Pinpoint the cell where the given text exists, returning its (x, y) midpoint coordinate. 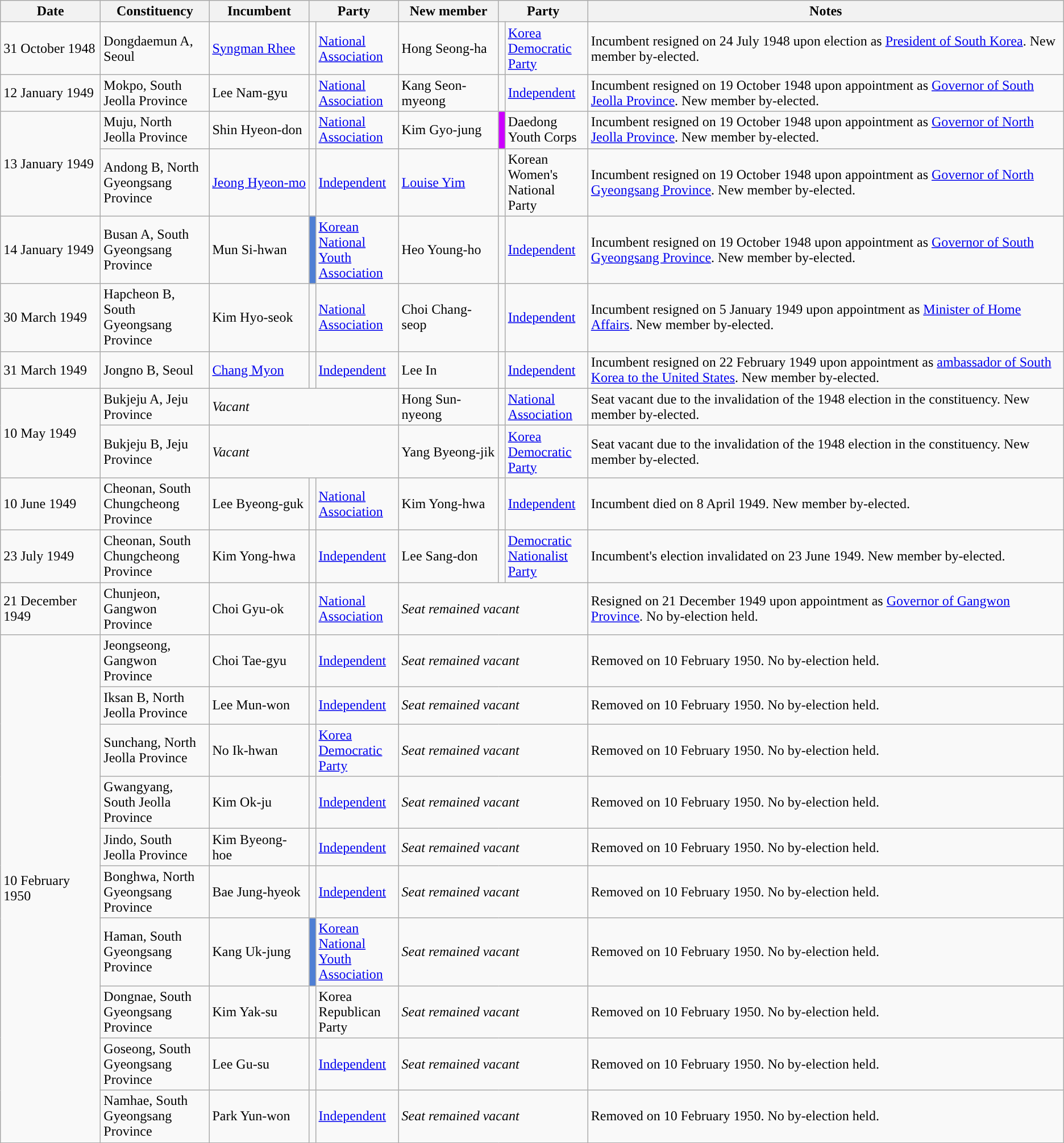
12 January 1949 (51, 93)
Syngman Rhee (259, 48)
Jeongseong, Gangwon Province (155, 661)
Kang Uk-jung (259, 951)
Choi Gyu-ok (259, 608)
Choi Tae-gyu (259, 661)
Jongno B, Seoul (155, 369)
Muju, North Jeolla Province (155, 130)
Mokpo, South Jeolla Province (155, 93)
Bukjeju B, Jeju Province (155, 451)
Mun Si-hwan (259, 250)
Kim Gyo-jung (448, 130)
Dongdaemun A, Seoul (155, 48)
Namhae, South Gyeongsang Province (155, 1116)
Incumbent resigned on 22 February 1949 upon appointment as ambassador of South Korea to the United States. New member by-elected. (825, 369)
Incumbent died on 8 April 1949. New member by-elected. (825, 504)
Democratic Nationalist Party (546, 556)
Yang Byeong-jik (448, 451)
No Ik-hwan (259, 750)
Incumbent (259, 11)
Louise Yim (448, 182)
Incumbent's election invalidated on 23 June 1949. New member by-elected. (825, 556)
Kim Hyo-seok (259, 317)
Resigned on 21 December 1949 upon appointment as Governor of Gangwon Province. No by-election held. (825, 608)
Kim Yak-su (259, 1012)
Lee Sang-don (448, 556)
31 March 1949 (51, 369)
31 October 1948 (51, 48)
Park Yun-won (259, 1116)
Lee Mun-won (259, 706)
Heo Young-ho (448, 250)
Hong Seong-ha (448, 48)
Dongnae, South Gyeongsang Province (155, 1012)
Incumbent resigned on 19 October 1948 upon appointment as Governor of South Gyeongsang Province. New member by-elected. (825, 250)
10 February 1950 (51, 889)
Bukjeju A, Jeju Province (155, 407)
Notes (825, 11)
10 May 1949 (51, 433)
Shin Hyeon-don (259, 130)
Lee In (448, 369)
Incumbent resigned on 19 October 1948 upon appointment as Governor of North Jeolla Province. New member by-elected. (825, 130)
Gwangyang, South Jeolla Province (155, 803)
Busan A, South Gyeongsang Province (155, 250)
Lee Nam-gyu (259, 93)
Goseong, South Gyeongsang Province (155, 1064)
Kim Ok-ju (259, 803)
Daedong Youth Corps (546, 130)
Choi Chang-seop (448, 317)
Hong Sun-nyeong (448, 407)
30 March 1949 (51, 317)
Incumbent resigned on 5 January 1949 upon appointment as Minister of Home Affairs. New member by-elected. (825, 317)
Korea Republican Party (357, 1012)
10 June 1949 (51, 504)
Bae Jung-hyeok (259, 892)
Kim Byeong-hoe (259, 847)
Kang Seon-myeong (448, 93)
14 January 1949 (51, 250)
Incumbent resigned on 19 October 1948 upon appointment as Governor of North Gyeongsang Province. New member by-elected. (825, 182)
Chunjeon, Gangwon Province (155, 608)
Lee Gu-su (259, 1064)
Incumbent resigned on 24 July 1948 upon election as President of South Korea. New member by-elected. (825, 48)
Jeong Hyeon-mo (259, 182)
Bonghwa, North Gyeongsang Province (155, 892)
23 July 1949 (51, 556)
Incumbent resigned on 19 October 1948 upon appointment as Governor of South Jeolla Province. New member by-elected. (825, 93)
Jindo, South Jeolla Province (155, 847)
Iksan B, North Jeolla Province (155, 706)
13 January 1949 (51, 164)
New member (448, 11)
21 December 1949 (51, 608)
Constituency (155, 11)
Chang Myon (259, 369)
Haman, South Gyeongsang Province (155, 951)
Andong B, North Gyeongsang Province (155, 182)
Hapcheon B, South Gyeongsang Province (155, 317)
Lee Byeong-guk (259, 504)
Date (51, 11)
Korean Women's National Party (546, 182)
Sunchang, North Jeolla Province (155, 750)
